Determine the [x, y] coordinate at the center of the cell enclosing the given text.  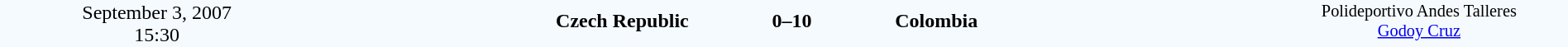
Czech Republic [501, 21]
Polideportivo Andes TalleresGodoy Cruz [1419, 23]
September 3, 200715:30 [157, 23]
0–10 [791, 21]
Colombia [1082, 21]
